Scan for the cell matching the given text and deliver its (x, y) coordinate at center. 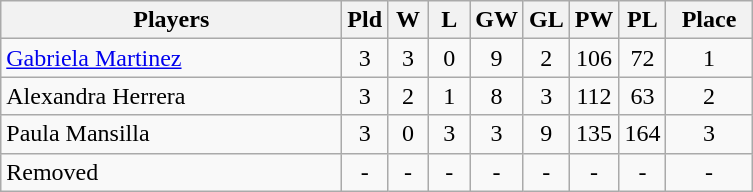
Place (709, 20)
Removed (172, 172)
63 (642, 96)
GL (546, 20)
W (408, 20)
72 (642, 58)
L (450, 20)
Gabriela Martinez (172, 58)
Alexandra Herrera (172, 96)
135 (594, 134)
8 (497, 96)
PL (642, 20)
112 (594, 96)
GW (497, 20)
Players (172, 20)
Paula Mansilla (172, 134)
Pld (365, 20)
PW (594, 20)
106 (594, 58)
164 (642, 134)
